Detect which cell encompasses the target text, then output its [X, Y] center coordinate. 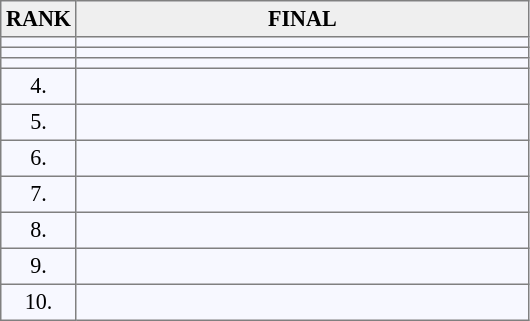
RANK [39, 19]
FINAL [302, 19]
7. [39, 194]
8. [39, 230]
5. [39, 122]
10. [39, 302]
6. [39, 158]
9. [39, 266]
4. [39, 86]
